Output the (X, Y) coordinate of the center of the cell containing the given text.  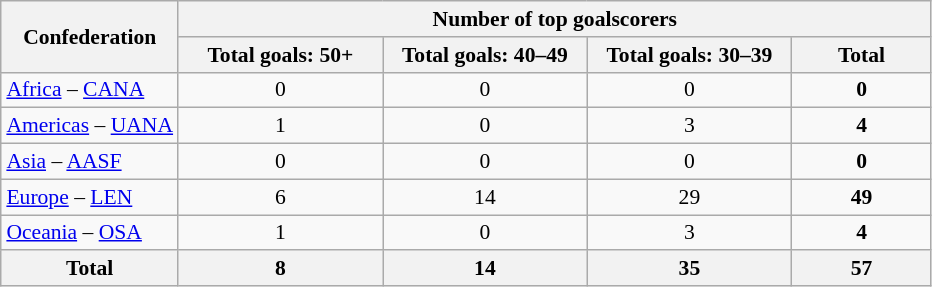
Total goals: 50+ (280, 55)
Europe – LEN (90, 197)
Americas – UANA (90, 126)
Total goals: 40–49 (486, 55)
Asia – AASF (90, 162)
Total goals: 30–39 (690, 55)
Number of top goalscorers (554, 19)
8 (280, 269)
29 (690, 197)
Oceania – OSA (90, 233)
Confederation (90, 36)
35 (690, 269)
6 (280, 197)
57 (862, 269)
Africa – CANA (90, 90)
49 (862, 197)
